Scan for the cell matching the given text and deliver its (X, Y) coordinate at center. 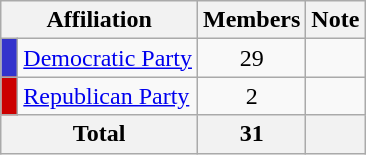
Members (251, 20)
29 (251, 58)
Republican Party (108, 96)
31 (251, 134)
Total (100, 134)
2 (251, 96)
Note (336, 20)
Democratic Party (108, 58)
Affiliation (100, 20)
